Scan for the cell matching the given text and deliver its (X, Y) coordinate at center. 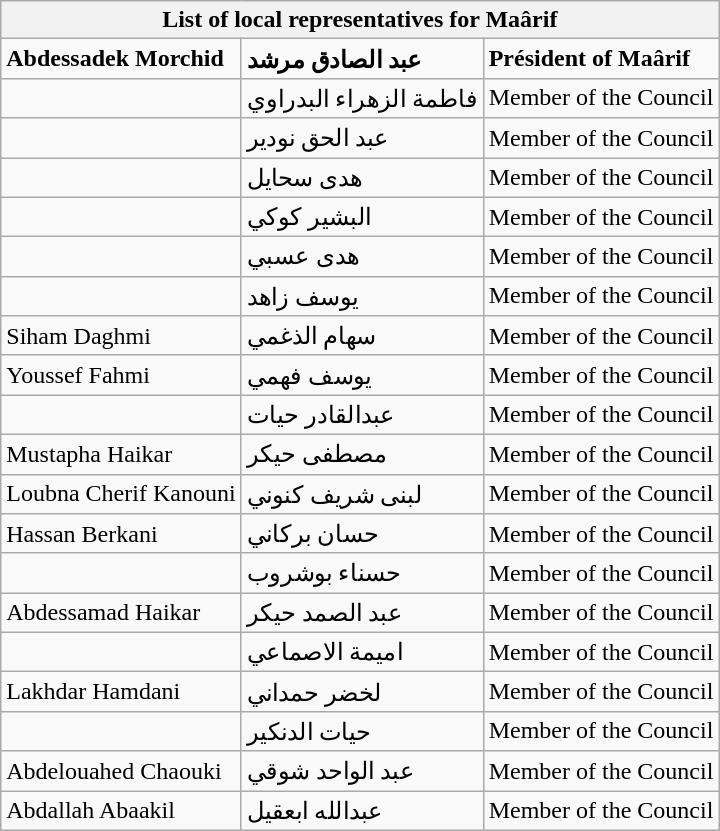
Hassan Berkani (121, 534)
يوسف فهمي (362, 375)
سهام الذغمي (362, 336)
عبدالقادر حيات (362, 415)
Abdelouahed Chaouki (121, 771)
List of local representatives for Maârif (360, 20)
حيات الدنكير (362, 731)
Youssef Fahmi (121, 375)
Siham Daghmi (121, 336)
Abdallah Abaakil (121, 810)
Président of Maârif (601, 59)
البشير كوكي (362, 217)
حسناء بوشروب (362, 573)
لخضر حمداني (362, 692)
عبد الواحد شوقي (362, 771)
Abdessamad Haikar (121, 613)
عبدالله ابعقيل (362, 810)
هدى سحايل (362, 178)
Mustapha Haikar (121, 454)
اميمة الاصماعي (362, 652)
عبد الحق نودير (362, 138)
فاطمة الزهراء البدراوي (362, 98)
هدى عسبي (362, 257)
يوسف زاهد (362, 296)
لبنى شريف كنوني (362, 494)
Abdessadek Morchid (121, 59)
Lakhdar Hamdani (121, 692)
Loubna Cherif Kanouni (121, 494)
مصطفى حيكر (362, 454)
عبد الصمد حيكر (362, 613)
حسان بركاني (362, 534)
عبد الصادق مرشد (362, 59)
